Capture the cell that displays the provided text and extract its (x, y) central coordinate. 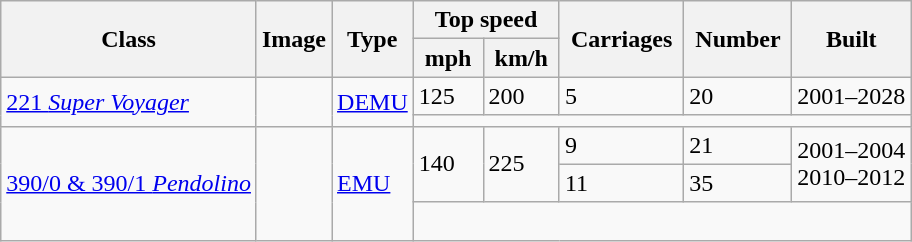
DEMU (373, 102)
Class (129, 39)
21 (738, 145)
Image (294, 39)
20 (738, 96)
km/h (521, 58)
Number (738, 39)
Built (852, 39)
11 (621, 183)
Top speed (486, 20)
2001–2028 (852, 96)
9 (621, 145)
5 (621, 96)
mph (448, 58)
Type (373, 39)
140 (448, 164)
200 (521, 96)
Carriages (621, 39)
35 (738, 183)
EMU (373, 183)
2001–20042010–2012 (852, 164)
221 Super Voyager (129, 102)
390/0 & 390/1 Pendolino (129, 183)
125 (448, 96)
225 (521, 164)
